Provide the [x, y] coordinate of the cell's center where the given text is located.  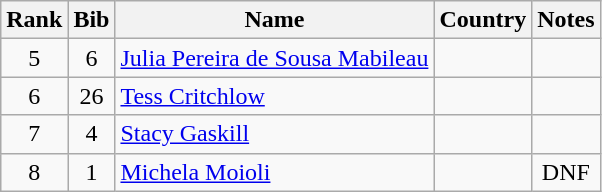
8 [34, 172]
Rank [34, 20]
Julia Pereira de Sousa Mabileau [274, 58]
Name [274, 20]
7 [34, 134]
Stacy Gaskill [274, 134]
DNF [566, 172]
Tess Critchlow [274, 96]
4 [92, 134]
Michela Moioli [274, 172]
26 [92, 96]
Country [483, 20]
Bib [92, 20]
1 [92, 172]
Notes [566, 20]
5 [34, 58]
